Search for the cell housing the specified text and yield its [X, Y] center coordinate. 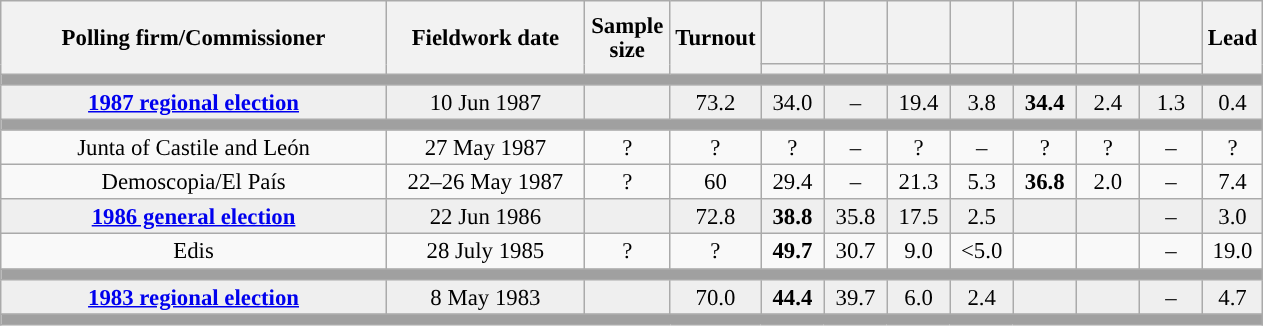
2.5 [982, 218]
1.3 [1170, 102]
3.8 [982, 102]
39.7 [856, 296]
17.5 [918, 218]
6.0 [918, 296]
22 Jun 1986 [485, 218]
49.7 [792, 252]
10 Jun 1987 [485, 102]
44.4 [792, 296]
60 [716, 182]
Turnout [716, 38]
38.8 [792, 218]
36.8 [1044, 182]
Demoscopia/El País [194, 182]
34.0 [792, 102]
1986 general election [194, 218]
Lead [1232, 38]
21.3 [918, 182]
3.0 [1232, 218]
30.7 [856, 252]
8 May 1983 [485, 296]
1987 regional election [194, 102]
5.3 [982, 182]
1983 regional election [194, 296]
4.7 [1232, 296]
27 May 1987 [485, 148]
Sample size [627, 38]
9.0 [918, 252]
22–26 May 1987 [485, 182]
35.8 [856, 218]
Edis [194, 252]
70.0 [716, 296]
19.0 [1232, 252]
Fieldwork date [485, 38]
0.4 [1232, 102]
<5.0 [982, 252]
28 July 1985 [485, 252]
2.0 [1108, 182]
Polling firm/Commissioner [194, 38]
Junta of Castile and León [194, 148]
34.4 [1044, 102]
29.4 [792, 182]
19.4 [918, 102]
73.2 [716, 102]
7.4 [1232, 182]
72.8 [716, 218]
